Find where the given text appears and provide that cell's center as (x, y) coordinate. 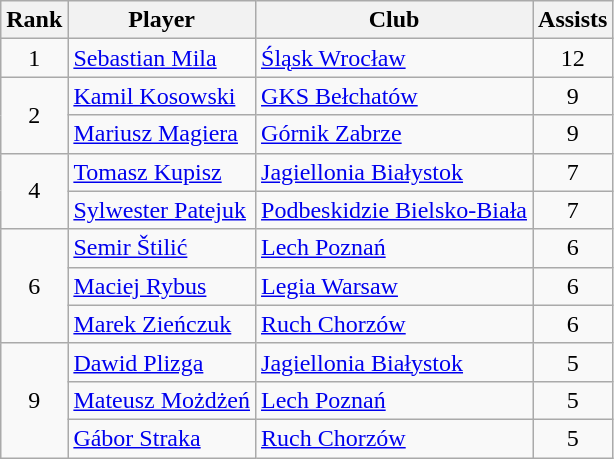
Legia Warsaw (394, 286)
4 (34, 191)
Podbeskidzie Bielsko-Biała (394, 210)
Club (394, 20)
2 (34, 115)
Semir Štilić (162, 248)
Gábor Straka (162, 438)
Sebastian Mila (162, 58)
Śląsk Wrocław (394, 58)
12 (573, 58)
Tomasz Kupisz (162, 172)
Mateusz Możdżeń (162, 400)
1 (34, 58)
Dawid Plizga (162, 362)
Kamil Kosowski (162, 96)
Górnik Zabrze (394, 134)
Assists (573, 20)
Rank (34, 20)
Mariusz Magiera (162, 134)
Player (162, 20)
GKS Bełchatów (394, 96)
Maciej Rybus (162, 286)
Sylwester Patejuk (162, 210)
Marek Zieńczuk (162, 324)
